Detect which cell encompasses the target text, then output its (x, y) center coordinate. 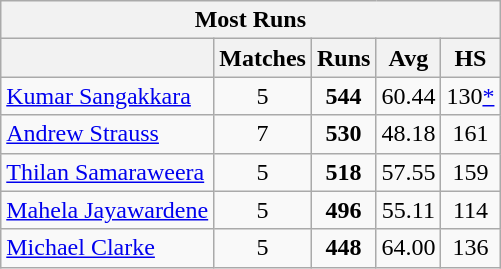
530 (343, 134)
Mahela Jayawardene (108, 210)
Michael Clarke (108, 248)
64.00 (408, 248)
496 (343, 210)
Andrew Strauss (108, 134)
518 (343, 172)
448 (343, 248)
Kumar Sangakkara (108, 96)
57.55 (408, 172)
55.11 (408, 210)
60.44 (408, 96)
159 (470, 172)
114 (470, 210)
161 (470, 134)
7 (263, 134)
HS (470, 58)
544 (343, 96)
130* (470, 96)
Most Runs (250, 20)
Avg (408, 58)
Runs (343, 58)
Matches (263, 58)
136 (470, 248)
48.18 (408, 134)
Thilan Samaraweera (108, 172)
